Output the [x, y] coordinate of the center of the cell containing the given text.  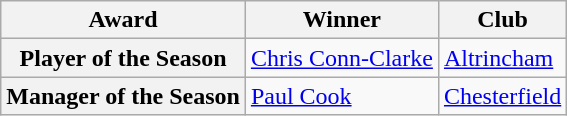
Award [124, 20]
Manager of the Season [124, 96]
Altrincham [502, 58]
Club [502, 20]
Player of the Season [124, 58]
Chesterfield [502, 96]
Winner [342, 20]
Chris Conn-Clarke [342, 58]
Paul Cook [342, 96]
